Find where the given text appears and provide that cell's center as (x, y) coordinate. 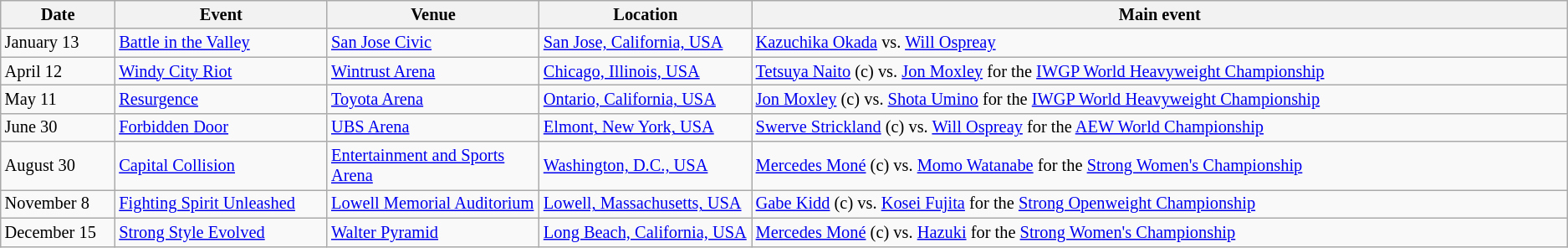
January 13 (59, 43)
August 30 (59, 166)
Fighting Spirit Unleashed (221, 204)
Resurgence (221, 99)
Strong Style Evolved (221, 232)
Location (646, 14)
Walter Pyramid (433, 232)
Lowell Memorial Auditorium (433, 204)
Mercedes Moné (c) vs. Hazuki for the Strong Women's Championship (1160, 232)
Toyota Arena (433, 99)
May 11 (59, 99)
Swerve Strickland (c) vs. Will Ospreay for the AEW World Championship (1160, 127)
Elmont, New York, USA (646, 127)
Mercedes Moné (c) vs. Momo Watanabe for the Strong Women's Championship (1160, 166)
April 12 (59, 71)
Entertainment and Sports Arena (433, 166)
Long Beach, California, USA (646, 232)
Washington, D.C., USA (646, 166)
Date (59, 14)
Forbidden Door (221, 127)
Windy City Riot (221, 71)
Tetsuya Naito (c) vs. Jon Moxley for the IWGP World Heavyweight Championship (1160, 71)
San Jose, California, USA (646, 43)
Jon Moxley (c) vs. Shota Umino for the IWGP World Heavyweight Championship (1160, 99)
Wintrust Arena (433, 71)
Venue (433, 14)
UBS Arena (433, 127)
Capital Collision (221, 166)
Chicago, Illinois, USA (646, 71)
November 8 (59, 204)
Event (221, 14)
Kazuchika Okada vs. Will Ospreay (1160, 43)
San Jose Civic (433, 43)
Ontario, California, USA (646, 99)
June 30 (59, 127)
Lowell, Massachusetts, USA (646, 204)
Main event (1160, 14)
December 15 (59, 232)
Battle in the Valley (221, 43)
Gabe Kidd (c) vs. Kosei Fujita for the Strong Openweight Championship (1160, 204)
